Provide the (x, y) coordinate of the cell's center where the given text is located.  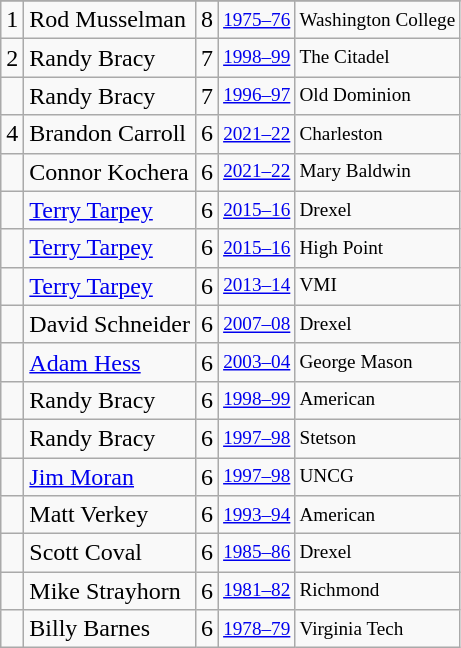
UNCG (378, 477)
1978–79 (257, 629)
David Schneider (110, 324)
VMI (378, 286)
Washington College (378, 20)
High Point (378, 248)
George Mason (378, 362)
Rod Musselman (110, 20)
Jim Moran (110, 477)
1 (12, 20)
Old Dominion (378, 96)
1981–82 (257, 591)
2003–04 (257, 362)
Billy Barnes (110, 629)
2007–08 (257, 324)
Scott Coval (110, 553)
1996–97 (257, 96)
8 (206, 20)
Stetson (378, 438)
Charleston (378, 134)
1993–94 (257, 515)
2 (12, 58)
Brandon Carroll (110, 134)
Matt Verkey (110, 515)
Mary Baldwin (378, 172)
Adam Hess (110, 362)
2013–14 (257, 286)
The Citadel (378, 58)
Richmond (378, 591)
4 (12, 134)
1975–76 (257, 20)
Connor Kochera (110, 172)
Virginia Tech (378, 629)
1985–86 (257, 553)
Mike Strayhorn (110, 591)
